Identify which cell holds the provided text, then report its (x, y) central coordinate. 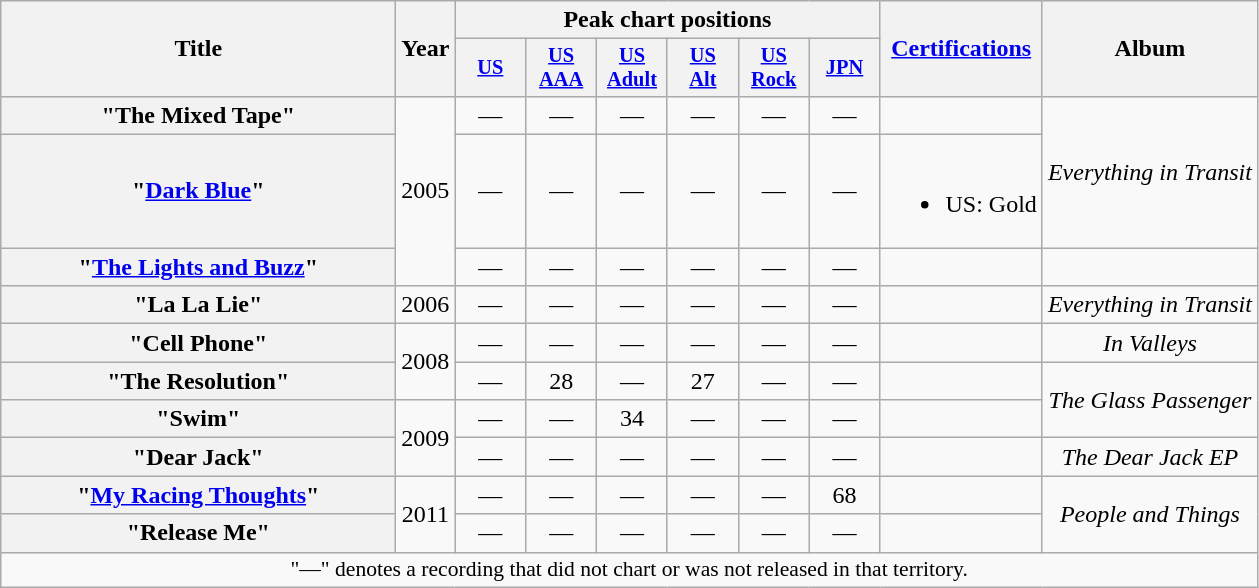
Year (426, 49)
Certifications (961, 49)
People and Things (1150, 514)
"Cell Phone" (198, 343)
The Glass Passenger (1150, 400)
USAlt (702, 68)
"The Lights and Buzz" (198, 267)
68 (844, 495)
2006 (426, 305)
JPN (844, 68)
Album (1150, 49)
USAdult (632, 68)
"The Mixed Tape" (198, 115)
US Rock (774, 68)
"Release Me" (198, 533)
"The Resolution" (198, 381)
"Swim" (198, 419)
2009 (426, 438)
"La La Lie" (198, 305)
2008 (426, 362)
US (490, 68)
In Valleys (1150, 343)
2005 (426, 190)
US: Gold (961, 192)
Title (198, 49)
2011 (426, 514)
"Dear Jack" (198, 457)
27 (702, 381)
The Dear Jack EP (1150, 457)
"Dark Blue" (198, 192)
USAAA (562, 68)
"—" denotes a recording that did not chart or was not released in that territory. (630, 570)
34 (632, 419)
"My Racing Thoughts" (198, 495)
28 (562, 381)
Peak chart positions (668, 20)
